From the cell containing the given text, extract its center point as (X, Y) coordinate. 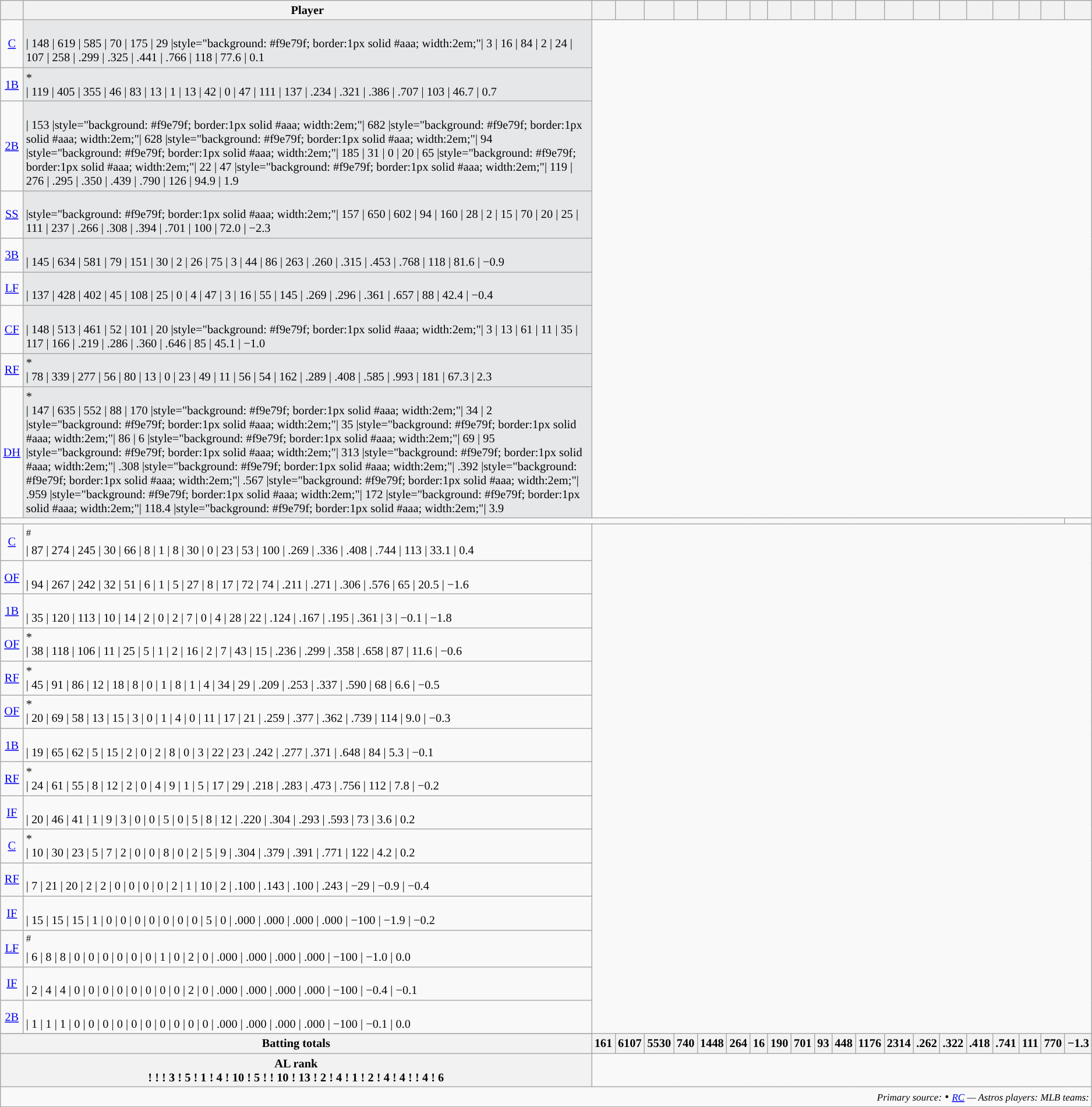
CF (12, 329)
3B (12, 255)
| 2 | 4 | 4 | 0 | 0 | 0 | 0 | 0 | 0 | 0 | 0 | 2 | 0 | .000 | .000 | .000 | .000 | −100 | −0.4 | −0.1 (308, 983)
| 94 | 267 | 242 | 32 | 51 | 6 | 1 | 5 | 27 | 8 | 17 | 72 | 74 | .211 | .271 | .306 | .576 | 65 | 20.5 | −1.6 (308, 577)
6107 (630, 1043)
Player (308, 10)
264 (738, 1043)
.741 (1005, 1043)
16 (759, 1043)
190 (779, 1043)
| 145 | 634 | 581 | 79 | 151 | 30 | 2 | 26 | 75 | 3 | 44 | 86 | 263 | .260 | .315 | .453 | .768 | 118 | 81.6 | −0.9 (308, 255)
701 (803, 1043)
448 (843, 1043)
1448 (712, 1043)
* | 10 | 30 | 23 | 5 | 7 | 2 | 0 | 0 | 8 | 0 | 2 | 5 | 9 | .304 | .379 | .391 | .771 | 122 | 4.2 | 0.2 (308, 846)
770 (1053, 1043)
DH (12, 452)
.418 (980, 1043)
* | 78 | 339 | 277 | 56 | 80 | 13 | 0 | 23 | 49 | 11 | 56 | 54 | 162 | .289 | .408 | .585 | .993 | 181 | 67.3 | 2.3 (308, 370)
111 (1030, 1043)
93 (823, 1043)
| 35 | 120 | 113 | 10 | 14 | 2 | 0 | 2 | 7 | 0 | 4 | 28 | 22 | .124 | .167 | .195 | .361 | 3 | −0.1 | −1.8 (308, 611)
| 1 | 1 | 1 | 0 | 0 | 0 | 0 | 0 | 0 | 0 | 0 | 0 | 0 | .000 | .000 | .000 | .000 | −100 | −0.1 | 0.0 (308, 1017)
* | 45 | 91 | 86 | 12 | 18 | 8 | 0 | 1 | 8 | 1 | 4 | 34 | 29 | .209 | .253 | .337 | .590 | 68 | 6.6 | −0.5 (308, 678)
Batting totals (296, 1043)
# | 6 | 8 | 8 | 0 | 0 | 0 | 0 | 0 | 0 | 1 | 0 | 2 | 0 | .000 | .000 | .000 | .000 | −100 | −1.0 | 0.0 (308, 949)
* | 119 | 405 | 355 | 46 | 83 | 13 | 1 | 13 | 42 | 0 | 47 | 111 | 137 | .234 | .321 | .386 | .707 | 103 | 46.7 | 0.7 (308, 84)
* | 38 | 118 | 106 | 11 | 25 | 5 | 1 | 2 | 16 | 2 | 7 | 43 | 15 | .236 | .299 | .358 | .658 | 87 | 11.6 | −0.6 (308, 644)
740 (685, 1043)
| 7 | 21 | 20 | 2 | 2 | 0 | 0 | 0 | 0 | 2 | 1 | 10 | 2 | .100 | .143 | .100 | .243 | −29 | −0.9 | −0.4 (308, 879)
| 15 | 15 | 15 | 1 | 0 | 0 | 0 | 0 | 0 | 0 | 0 | 5 | 0 | .000 | .000 | .000 | .000 | −100 | −1.9 | −0.2 (308, 913)
| 137 | 428 | 402 | 45 | 108 | 25 | 0 | 4 | 47 | 3 | 16 | 55 | 145 | .269 | .296 | .361 | .657 | 88 | 42.4 | −0.4 (308, 288)
2314 (899, 1043)
1176 (870, 1043)
| 19 | 65 | 62 | 5 | 15 | 2 | 0 | 2 | 8 | 0 | 3 | 22 | 23 | .242 | .277 | .371 | .648 | 84 | 5.3 | −0.1 (308, 745)
161 (603, 1043)
AL rank ! ! ! 3 ! 5 ! 1 ! 4 ! 10 ! 5 ! ! 10 ! 13 ! 2 ! 4 ! 1 ! 2 ! 4 ! 4 ! ! 4 ! 6 (296, 1070)
* | 20 | 69 | 58 | 13 | 15 | 3 | 0 | 1 | 4 | 0 | 11 | 17 | 21 | .259 | .377 | .362 | .739 | 114 | 9.0 | −0.3 (308, 711)
−1.3 (1079, 1043)
.322 (953, 1043)
| 20 | 46 | 41 | 1 | 9 | 3 | 0 | 0 | 5 | 0 | 5 | 8 | 12 | .220 | .304 | .293 | .593 | 73 | 3.6 | 0.2 (308, 812)
.262 (926, 1043)
Primary source: • RC — Astros players: MLB teams: (546, 1097)
5530 (659, 1043)
* | 24 | 61 | 55 | 8 | 12 | 2 | 0 | 4 | 9 | 1 | 5 | 17 | 29 | .218 | .283 | .473 | .756 | 112 | 7.8 | −0.2 (308, 778)
# | 87 | 274 | 245 | 30 | 66 | 8 | 1 | 8 | 30 | 0 | 23 | 53 | 100 | .269 | .336 | .408 | .744 | 113 | 33.1 | 0.4 (308, 542)
SS (12, 214)
